Pinpoint the cell where the given text exists, returning its (x, y) midpoint coordinate. 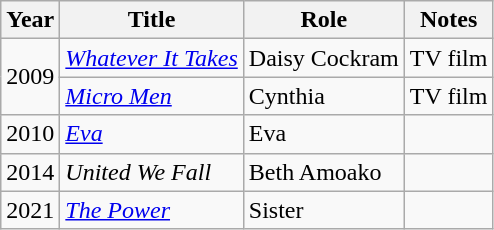
Sister (324, 210)
Notes (448, 20)
The Power (152, 210)
Title (152, 20)
2009 (30, 77)
Beth Amoako (324, 172)
Daisy Cockram (324, 58)
Whatever It Takes (152, 58)
2010 (30, 134)
Role (324, 20)
2014 (30, 172)
Year (30, 20)
Micro Men (152, 96)
2021 (30, 210)
United We Fall (152, 172)
Cynthia (324, 96)
